Search for the cell housing the specified text and yield its [X, Y] center coordinate. 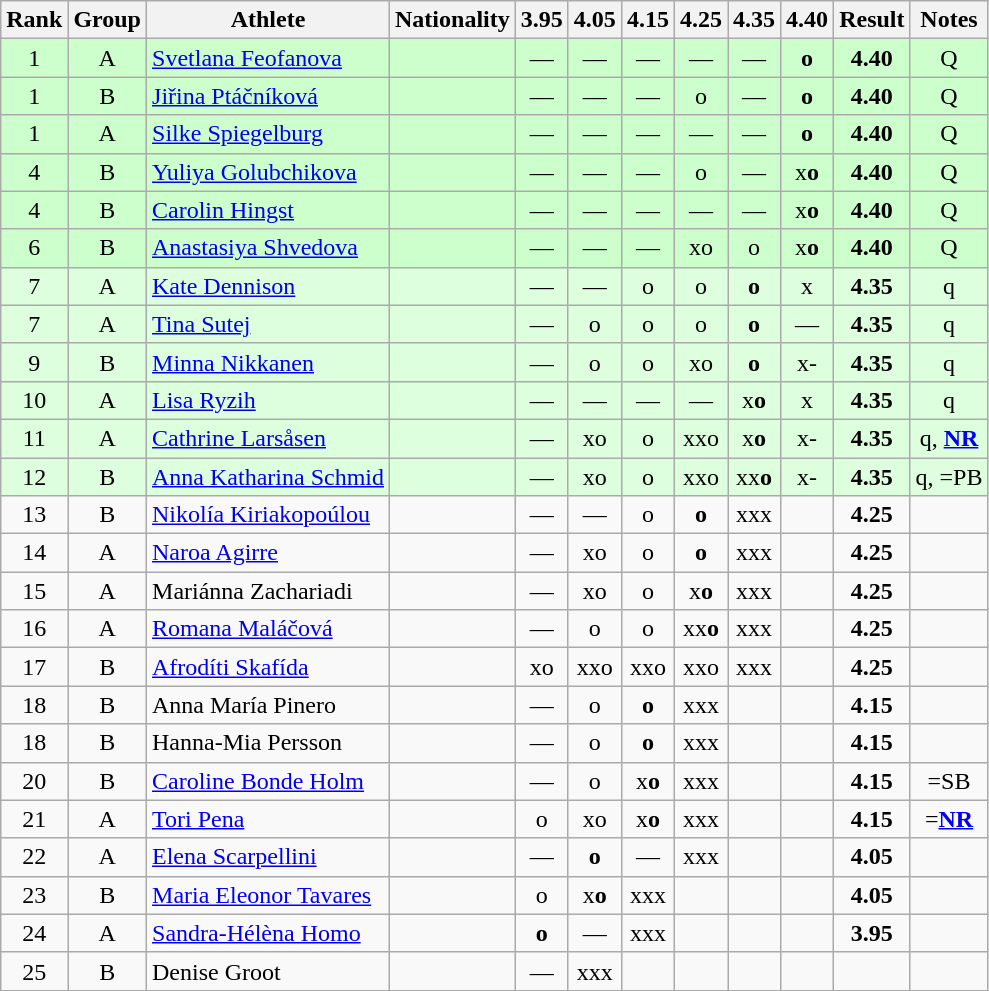
Tina Sutej [268, 324]
15 [34, 591]
14 [34, 553]
22 [34, 857]
Hanna-Mia Persson [268, 743]
Maria Eleonor Tavares [268, 895]
Svetlana Feofanova [268, 58]
Tori Pena [268, 819]
17 [34, 667]
Naroa Agirre [268, 553]
Nationality [453, 20]
12 [34, 477]
Lisa Ryzih [268, 400]
Group [108, 20]
11 [34, 438]
Nikolía Kiriakopoúlou [268, 515]
Yuliya Golubchikova [268, 172]
Cathrine Larsåsen [268, 438]
Anastasiya Shvedova [268, 248]
10 [34, 400]
6 [34, 248]
q, NR [949, 438]
Afrodíti Skafída [268, 667]
Elena Scarpellini [268, 857]
Jiřina Ptáčníková [268, 96]
23 [34, 895]
Result [872, 20]
Mariánna Zachariadi [268, 591]
q, =PB [949, 477]
Silke Spiegelburg [268, 134]
=SB [949, 781]
Anna Katharina Schmid [268, 477]
Notes [949, 20]
13 [34, 515]
Minna Nikkanen [268, 362]
24 [34, 933]
Athlete [268, 20]
21 [34, 819]
Romana Maláčová [268, 629]
9 [34, 362]
=NR [949, 819]
Carolin Hingst [268, 210]
Kate Dennison [268, 286]
Anna María Pinero [268, 705]
25 [34, 971]
Denise Groot [268, 971]
16 [34, 629]
Rank [34, 20]
20 [34, 781]
Caroline Bonde Holm [268, 781]
Sandra-Hélèna Homo [268, 933]
